Pinpoint the cell where the given text exists, returning its (x, y) midpoint coordinate. 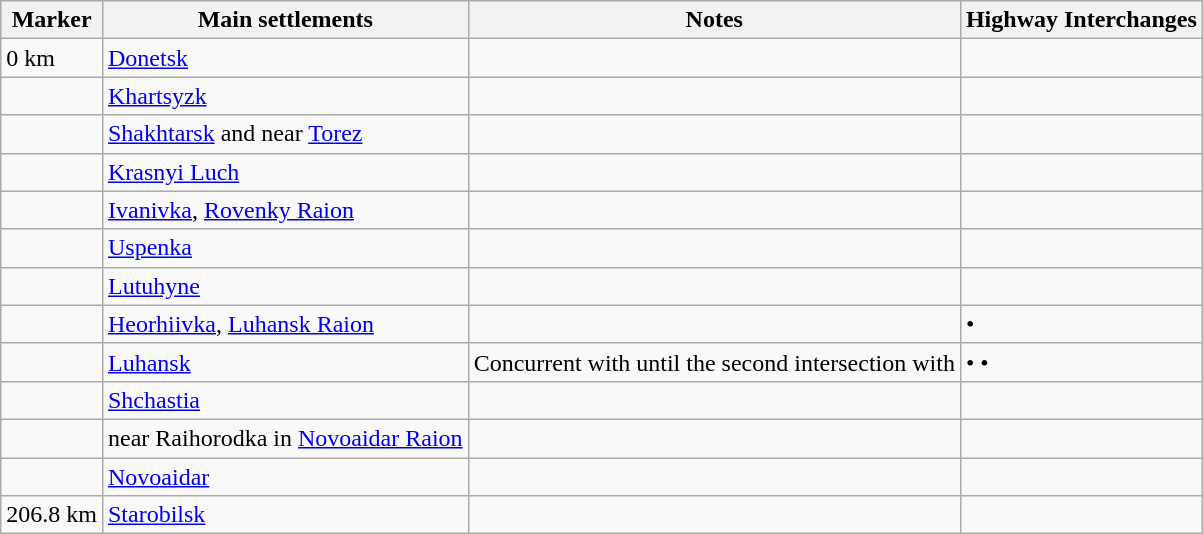
• (1081, 324)
Khartsyzk (285, 96)
Krasnyi Luch (285, 172)
Shchastia (285, 400)
• • (1081, 362)
Main settlements (285, 20)
Notes (714, 20)
Donetsk (285, 58)
Novoaidar (285, 477)
206.8 km (52, 515)
Lutuhyne (285, 286)
0 km (52, 58)
Concurrent with until the second intersection with (714, 362)
near Raihorodka in Novoaidar Raion (285, 438)
Shakhtarsk and near Torez (285, 134)
Starobilsk (285, 515)
Ivanivka, Rovenky Raion (285, 210)
Heorhiivka, Luhansk Raion (285, 324)
Marker (52, 20)
Highway Interchanges (1081, 20)
Uspenka (285, 248)
Luhansk (285, 362)
